Find where the given text appears and provide that cell's center as [x, y] coordinate. 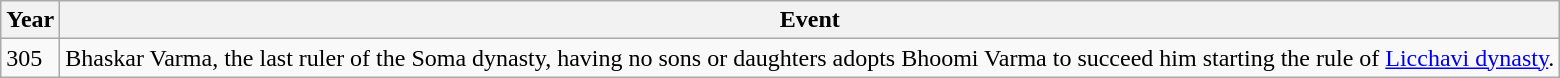
Event [810, 20]
305 [30, 58]
Year [30, 20]
